Determine the (X, Y) coordinate at the center of the cell enclosing the given text.  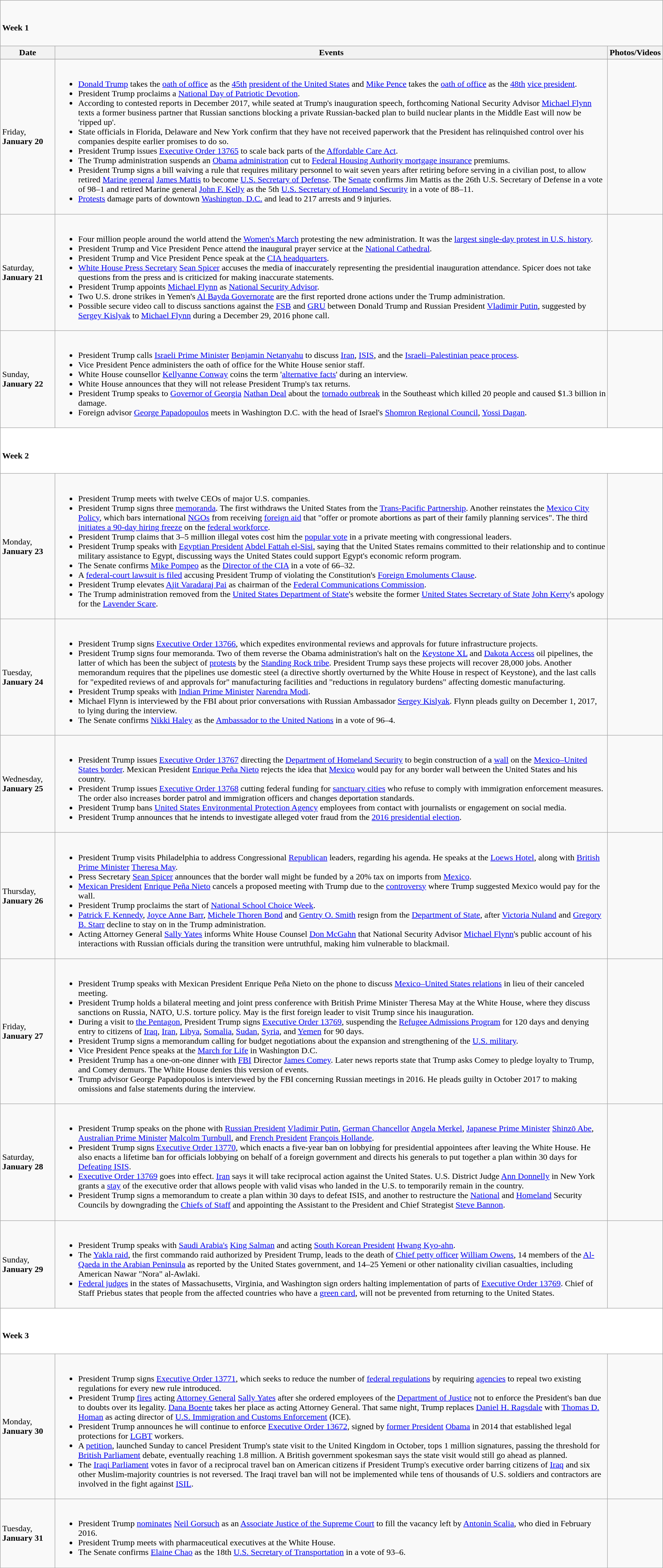
Tuesday, January 24 (28, 677)
Sunday, January 22 (28, 380)
Sunday, January 29 (28, 1264)
Tuesday, January 31 (28, 1533)
Saturday, January 28 (28, 1162)
Monday, January 30 (28, 1426)
Events (331, 53)
Thursday, January 26 (28, 896)
Week 2 (331, 451)
Week 3 (331, 1331)
Saturday, January 21 (28, 273)
Wednesday, January 25 (28, 784)
Monday, January 23 (28, 546)
Date (28, 53)
Friday, January 27 (28, 1031)
Photos/Videos (635, 53)
Week 1 (331, 23)
Friday, January 20 (28, 137)
